Pinpoint the cell where the given text exists, returning its [x, y] midpoint coordinate. 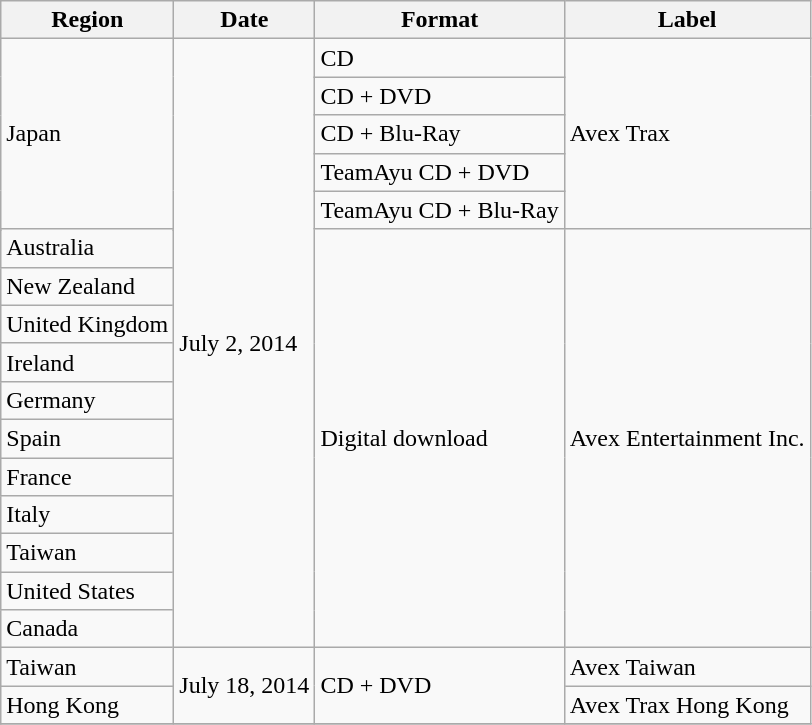
Canada [88, 629]
Germany [88, 400]
France [88, 477]
July 18, 2014 [244, 686]
Japan [88, 134]
Label [687, 20]
July 2, 2014 [244, 344]
TeamAyu CD + DVD [440, 172]
Italy [88, 515]
TeamAyu CD + Blu-Ray [440, 210]
Avex Trax Hong Kong [687, 705]
Avex Trax [687, 134]
New Zealand [88, 286]
Spain [88, 438]
CD [440, 58]
Digital download [440, 438]
Avex Entertainment Inc. [687, 438]
Region [88, 20]
United Kingdom [88, 324]
Ireland [88, 362]
Hong Kong [88, 705]
United States [88, 591]
Date [244, 20]
Australia [88, 248]
Avex Taiwan [687, 667]
Format [440, 20]
CD + Blu-Ray [440, 134]
